Extract the [x, y] coordinate from the center of the cell holding the provided text.  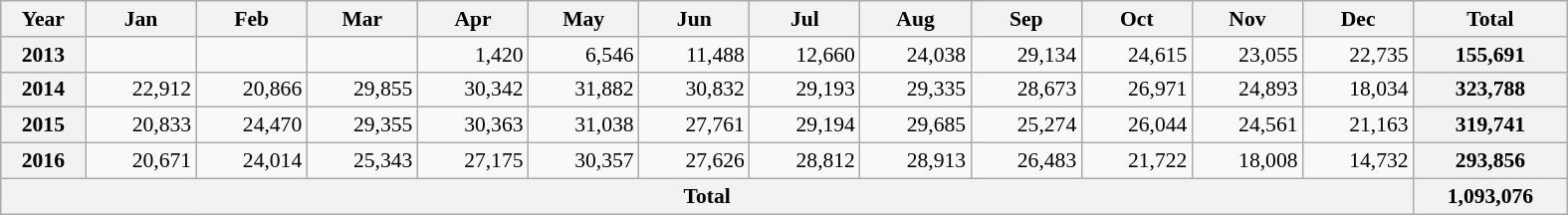
2014 [44, 90]
May [583, 19]
20,866 [251, 90]
323,788 [1491, 90]
29,134 [1025, 55]
31,882 [583, 90]
12,660 [804, 55]
155,691 [1491, 55]
29,335 [916, 90]
6,546 [583, 55]
Oct [1137, 19]
27,175 [472, 161]
Nov [1246, 19]
28,812 [804, 161]
Sep [1025, 19]
27,761 [695, 125]
29,685 [916, 125]
24,561 [1246, 125]
24,893 [1246, 90]
29,193 [804, 90]
18,034 [1358, 90]
Apr [472, 19]
25,343 [362, 161]
30,357 [583, 161]
28,673 [1025, 90]
293,856 [1491, 161]
30,342 [472, 90]
22,735 [1358, 55]
20,671 [141, 161]
11,488 [695, 55]
30,832 [695, 90]
29,855 [362, 90]
24,038 [916, 55]
Mar [362, 19]
2016 [44, 161]
Year [44, 19]
29,355 [362, 125]
319,741 [1491, 125]
Dec [1358, 19]
Jul [804, 19]
24,470 [251, 125]
24,014 [251, 161]
21,163 [1358, 125]
1,420 [472, 55]
22,912 [141, 90]
Feb [251, 19]
31,038 [583, 125]
27,626 [695, 161]
26,971 [1137, 90]
Jun [695, 19]
Aug [916, 19]
28,913 [916, 161]
Jan [141, 19]
2013 [44, 55]
26,044 [1137, 125]
21,722 [1137, 161]
30,363 [472, 125]
2015 [44, 125]
25,274 [1025, 125]
24,615 [1137, 55]
23,055 [1246, 55]
29,194 [804, 125]
18,008 [1246, 161]
26,483 [1025, 161]
1,093,076 [1491, 196]
14,732 [1358, 161]
20,833 [141, 125]
